Locate the cell with the specified text and output its [X, Y] center coordinate. 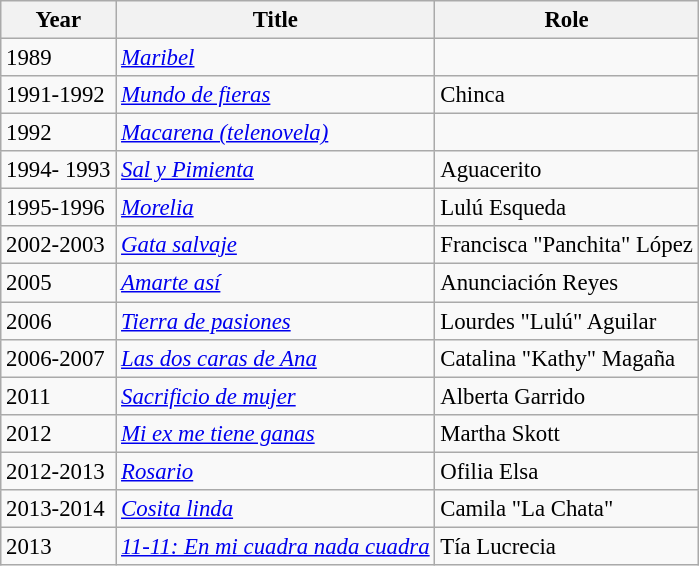
Morelia [276, 208]
Chinca [566, 95]
2013-2014 [58, 509]
Sacrificio de mujer [276, 396]
1991-1992 [58, 95]
Lourdes "Lulú" Aguilar [566, 321]
Tierra de pasiones [276, 321]
2002-2003 [58, 245]
2006-2007 [58, 358]
1995-1996 [58, 208]
Gata salvaje [276, 245]
Mundo de fieras [276, 95]
Tía Lucrecia [566, 546]
Sal y Pimienta [276, 170]
Cosita linda [276, 509]
2006 [58, 321]
Alberta Garrido [566, 396]
Maribel [276, 58]
Rosario [276, 471]
Ofilia Elsa [566, 471]
Anunciación Reyes [566, 283]
Las dos caras de Ana [276, 358]
Catalina "Kathy" Magaña [566, 358]
Amarte así [276, 283]
2011 [58, 396]
1994- 1993 [58, 170]
Lulú Esqueda [566, 208]
Francisca "Panchita" López [566, 245]
Macarena (telenovela) [276, 133]
2012-2013 [58, 471]
2012 [58, 433]
Year [58, 20]
1989 [58, 58]
11-11: En mi cuadra nada cuadra [276, 546]
Martha Skott [566, 433]
Role [566, 20]
Aguacerito [566, 170]
Camila "La Chata" [566, 509]
1992 [58, 133]
2005 [58, 283]
2013 [58, 546]
Title [276, 20]
Mi ex me tiene ganas [276, 433]
